Return (X, Y) of the center of cell containing provided text 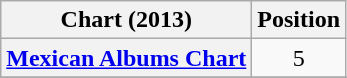
Chart (2013) (126, 20)
Position (299, 20)
5 (299, 58)
Mexican Albums Chart (126, 58)
